Return [x, y] of the center of cell containing provided text 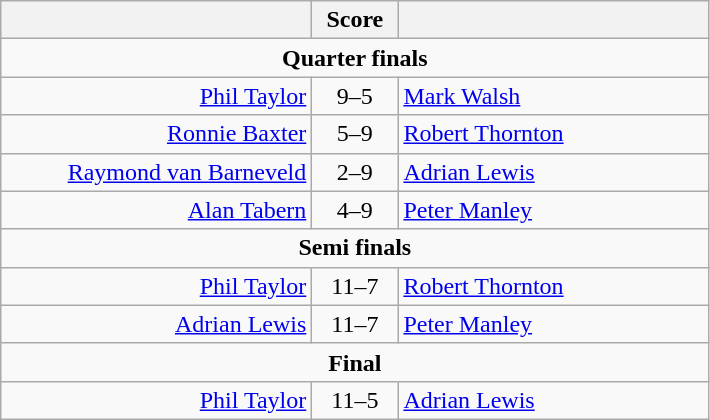
9–5 [355, 96]
4–9 [355, 210]
11–5 [355, 400]
Score [355, 20]
Ronnie Baxter [156, 134]
Final [355, 362]
Mark Walsh [554, 96]
2–9 [355, 172]
Semi finals [355, 248]
5–9 [355, 134]
Raymond van Barneveld [156, 172]
Alan Tabern [156, 210]
Quarter finals [355, 58]
